Output the (X, Y) coordinate of the center of the cell containing the given text.  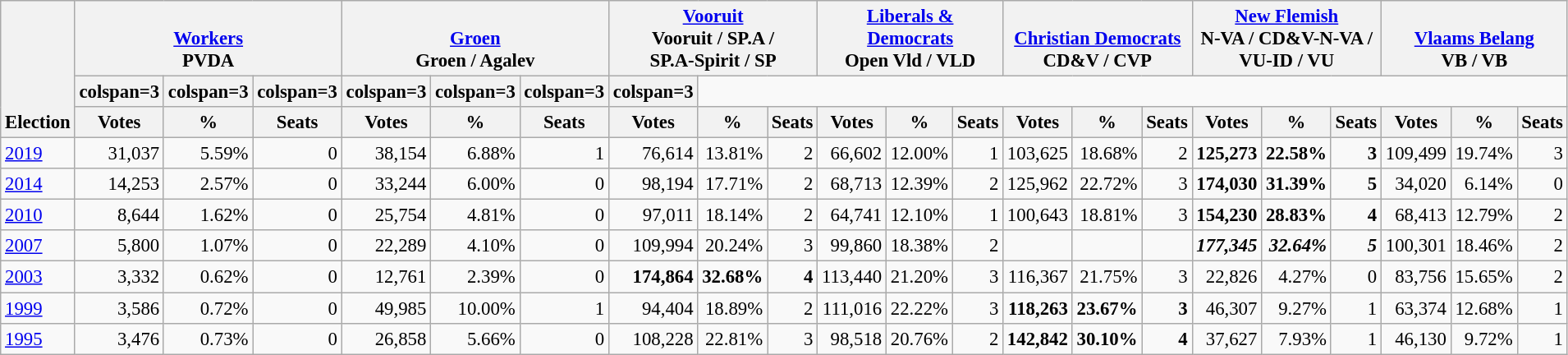
18.89% (732, 308)
38,154 (386, 154)
0.62% (208, 277)
103,625 (1038, 154)
1995 (38, 339)
18.46% (1484, 246)
174,030 (1226, 184)
125,962 (1038, 184)
4.81% (475, 215)
0.72% (208, 308)
26,858 (386, 339)
8,644 (119, 215)
13.81% (732, 154)
3,332 (119, 277)
Christian DemocratsCD&V / CVP (1098, 39)
46,130 (1417, 339)
125,273 (1226, 154)
99,860 (852, 246)
18.38% (919, 246)
2010 (38, 215)
21.75% (1107, 277)
WorkersPVDA (209, 39)
4.10% (475, 246)
6.14% (1484, 184)
20.24% (732, 246)
12,761 (386, 277)
98,518 (852, 339)
5.66% (475, 339)
34,020 (1417, 184)
12.39% (919, 184)
22,826 (1226, 277)
100,301 (1417, 246)
18.14% (732, 215)
12.00% (919, 154)
6.00% (475, 184)
109,994 (653, 246)
113,440 (852, 277)
3,586 (119, 308)
46,307 (1226, 308)
116,367 (1038, 277)
0.73% (208, 339)
22.22% (919, 308)
5,800 (119, 246)
28.83% (1297, 215)
17.71% (732, 184)
7.93% (1297, 339)
98,194 (653, 184)
VooruitVooruit / SP.A /SP.A-Spirit / SP (713, 39)
2007 (38, 246)
5.59% (208, 154)
2014 (38, 184)
6.88% (475, 154)
GroenGroen / Agalev (475, 39)
142,842 (1038, 339)
20.76% (919, 339)
49,985 (386, 308)
23.67% (1107, 308)
2.39% (475, 277)
18.81% (1107, 215)
22.81% (732, 339)
94,404 (653, 308)
22.58% (1297, 154)
177,345 (1226, 246)
108,228 (653, 339)
2019 (38, 154)
30.10% (1107, 339)
68,713 (852, 184)
12.10% (919, 215)
22,289 (386, 246)
100,643 (1038, 215)
37,627 (1226, 339)
66,602 (852, 154)
9.72% (1484, 339)
Election (38, 69)
31,037 (119, 154)
111,016 (852, 308)
109,499 (1417, 154)
32.68% (732, 277)
12.68% (1484, 308)
9.27% (1297, 308)
174,864 (653, 277)
83,756 (1417, 277)
1999 (38, 308)
10.00% (475, 308)
3,476 (119, 339)
97,011 (653, 215)
118,263 (1038, 308)
15.65% (1484, 277)
154,230 (1226, 215)
Vlaams BelangVB / VB (1474, 39)
New FlemishN-VA / CD&V-N-VA /VU-ID / VU (1286, 39)
2003 (38, 277)
Liberals & DemocratsOpen Vld / VLD (910, 39)
2.57% (208, 184)
18.68% (1107, 154)
14,253 (119, 184)
19.74% (1484, 154)
12.79% (1484, 215)
21.20% (919, 277)
22.72% (1107, 184)
25,754 (386, 215)
33,244 (386, 184)
31.39% (1297, 184)
1.62% (208, 215)
64,741 (852, 215)
32.64% (1297, 246)
63,374 (1417, 308)
4.27% (1297, 277)
76,614 (653, 154)
68,413 (1417, 215)
1.07% (208, 246)
